Provide the (x, y) coordinate of the cell's center where the given text is located.  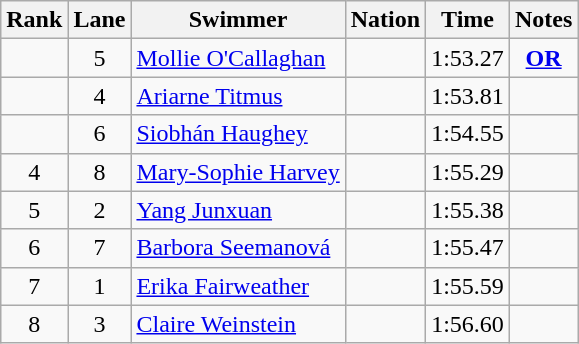
1:56.60 (468, 324)
Erika Fairweather (238, 286)
Notes (543, 20)
1:53.27 (468, 58)
1:54.55 (468, 134)
1:55.59 (468, 286)
Ariarne Titmus (238, 96)
Rank (34, 20)
1:53.81 (468, 96)
Nation (385, 20)
Lane (100, 20)
1 (100, 286)
1:55.38 (468, 210)
Mollie O'Callaghan (238, 58)
Yang Junxuan (238, 210)
Swimmer (238, 20)
Barbora Seemanová (238, 248)
1:55.29 (468, 172)
Time (468, 20)
Claire Weinstein (238, 324)
Mary-Sophie Harvey (238, 172)
3 (100, 324)
Siobhán Haughey (238, 134)
1:55.47 (468, 248)
2 (100, 210)
OR (543, 58)
